For the text-containing cell, return its midpoint in (x, y) coordinate format. 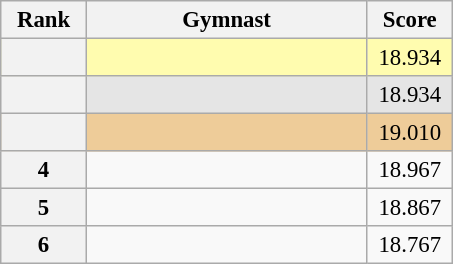
18.867 (410, 208)
19.010 (410, 133)
18.967 (410, 170)
Score (410, 20)
5 (44, 208)
Gymnast (226, 20)
18.767 (410, 245)
Rank (44, 20)
4 (44, 170)
6 (44, 245)
